From the cell containing the given text, extract its center point as (x, y) coordinate. 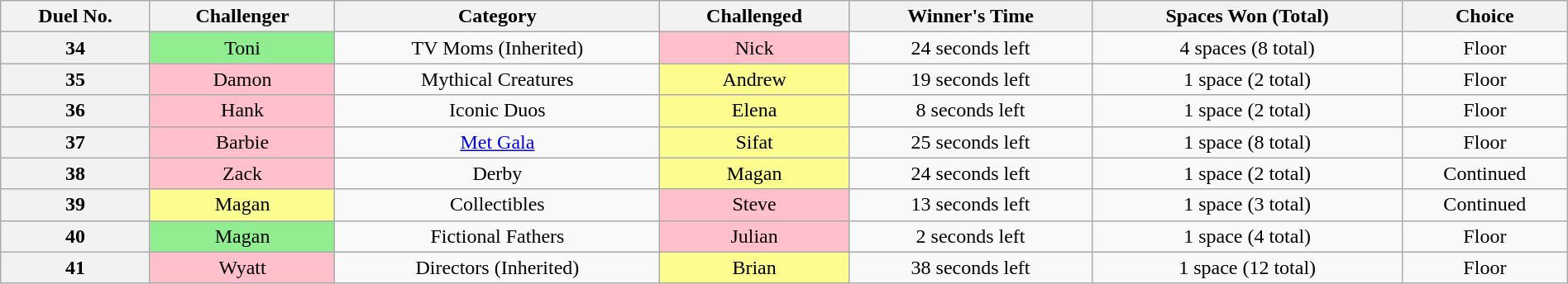
Brian (754, 267)
Steve (754, 205)
Sifat (754, 142)
Hank (242, 111)
2 seconds left (970, 236)
Andrew (754, 79)
Winner's Time (970, 17)
Wyatt (242, 267)
Collectibles (498, 205)
Mythical Creatures (498, 79)
1 space (4 total) (1247, 236)
35 (76, 79)
Challenger (242, 17)
39 (76, 205)
13 seconds left (970, 205)
4 spaces (8 total) (1247, 48)
Damon (242, 79)
Elena (754, 111)
1 space (3 total) (1247, 205)
34 (76, 48)
Zack (242, 173)
Barbie (242, 142)
Derby (498, 173)
Toni (242, 48)
19 seconds left (970, 79)
Challenged (754, 17)
38 (76, 173)
Fictional Fathers (498, 236)
Iconic Duos (498, 111)
41 (76, 267)
40 (76, 236)
Julian (754, 236)
Choice (1484, 17)
8 seconds left (970, 111)
25 seconds left (970, 142)
Category (498, 17)
Directors (Inherited) (498, 267)
Spaces Won (Total) (1247, 17)
38 seconds left (970, 267)
37 (76, 142)
36 (76, 111)
Met Gala (498, 142)
1 space (12 total) (1247, 267)
Duel No. (76, 17)
1 space (8 total) (1247, 142)
Nick (754, 48)
TV Moms (Inherited) (498, 48)
